Detect which cell encompasses the target text, then output its (x, y) center coordinate. 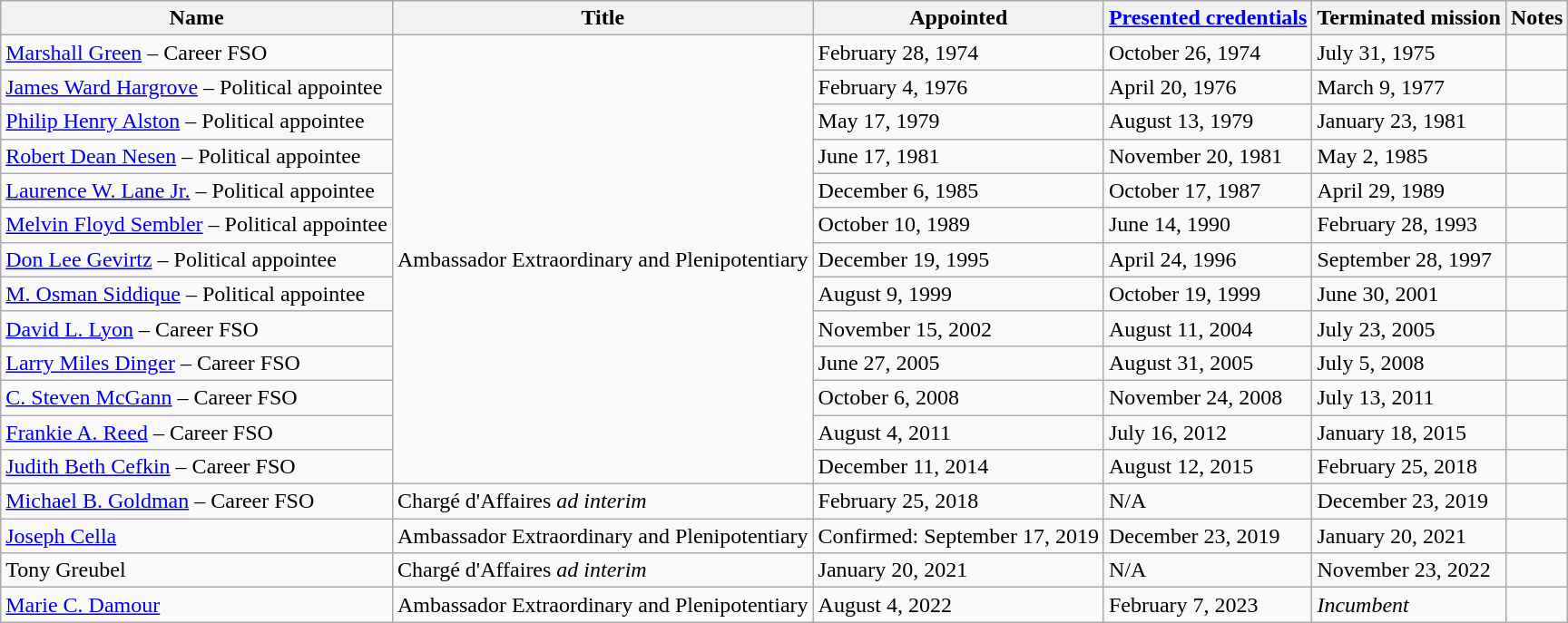
December 6, 1985 (958, 190)
Confirmed: September 17, 2019 (958, 536)
Philip Henry Alston – Political appointee (197, 122)
Frankie A. Reed – Career FSO (197, 433)
August 4, 2011 (958, 433)
November 23, 2022 (1409, 570)
April 24, 1996 (1207, 259)
June 14, 1990 (1207, 225)
September 28, 1997 (1409, 259)
Incumbent (1409, 605)
Larry Miles Dinger – Career FSO (197, 363)
M. Osman Siddique – Political appointee (197, 294)
April 20, 1976 (1207, 87)
March 9, 1977 (1409, 87)
August 4, 2022 (958, 605)
James Ward Hargrove – Political appointee (197, 87)
February 7, 2023 (1207, 605)
February 4, 1976 (958, 87)
October 6, 2008 (958, 397)
August 11, 2004 (1207, 328)
December 11, 2014 (958, 467)
David L. Lyon – Career FSO (197, 328)
August 12, 2015 (1207, 467)
February 28, 1993 (1409, 225)
July 23, 2005 (1409, 328)
November 24, 2008 (1207, 397)
December 19, 1995 (958, 259)
October 19, 1999 (1207, 294)
January 23, 1981 (1409, 122)
November 15, 2002 (958, 328)
Tony Greubel (197, 570)
January 18, 2015 (1409, 433)
Terminated mission (1409, 18)
February 28, 1974 (958, 53)
Melvin Floyd Sembler – Political appointee (197, 225)
Marie C. Damour (197, 605)
Don Lee Gevirtz – Political appointee (197, 259)
July 31, 1975 (1409, 53)
Notes (1536, 18)
Laurence W. Lane Jr. – Political appointee (197, 190)
Robert Dean Nesen – Political appointee (197, 156)
July 16, 2012 (1207, 433)
July 5, 2008 (1409, 363)
June 17, 1981 (958, 156)
C. Steven McGann – Career FSO (197, 397)
August 13, 1979 (1207, 122)
April 29, 1989 (1409, 190)
October 17, 1987 (1207, 190)
July 13, 2011 (1409, 397)
Judith Beth Cefkin – Career FSO (197, 467)
October 10, 1989 (958, 225)
Michael B. Goldman – Career FSO (197, 501)
Title (603, 18)
May 17, 1979 (958, 122)
May 2, 1985 (1409, 156)
Joseph Cella (197, 536)
November 20, 1981 (1207, 156)
Name (197, 18)
June 27, 2005 (958, 363)
August 31, 2005 (1207, 363)
Appointed (958, 18)
Marshall Green – Career FSO (197, 53)
October 26, 1974 (1207, 53)
Presented credentials (1207, 18)
August 9, 1999 (958, 294)
June 30, 2001 (1409, 294)
